For the text-containing cell, return its midpoint in [x, y] coordinate format. 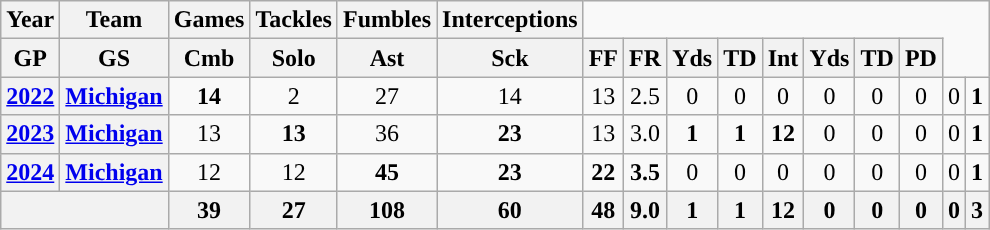
2 [294, 96]
GS [114, 58]
Games [209, 20]
60 [510, 210]
Cmb [209, 58]
2024 [30, 172]
45 [386, 172]
Team [114, 20]
Interceptions [510, 20]
PD [920, 58]
Solo [294, 58]
2023 [30, 134]
3.0 [646, 134]
39 [209, 210]
48 [603, 210]
GP [30, 58]
9.0 [646, 210]
FF [603, 58]
2022 [30, 96]
3.5 [646, 172]
36 [386, 134]
Tackles [294, 20]
Sck [510, 58]
2.5 [646, 96]
FR [646, 58]
Ast [386, 58]
Year [30, 20]
Fumbles [386, 20]
3 [976, 210]
Int [783, 58]
22 [603, 172]
108 [386, 210]
